Search for the cell housing the specified text and yield its [x, y] center coordinate. 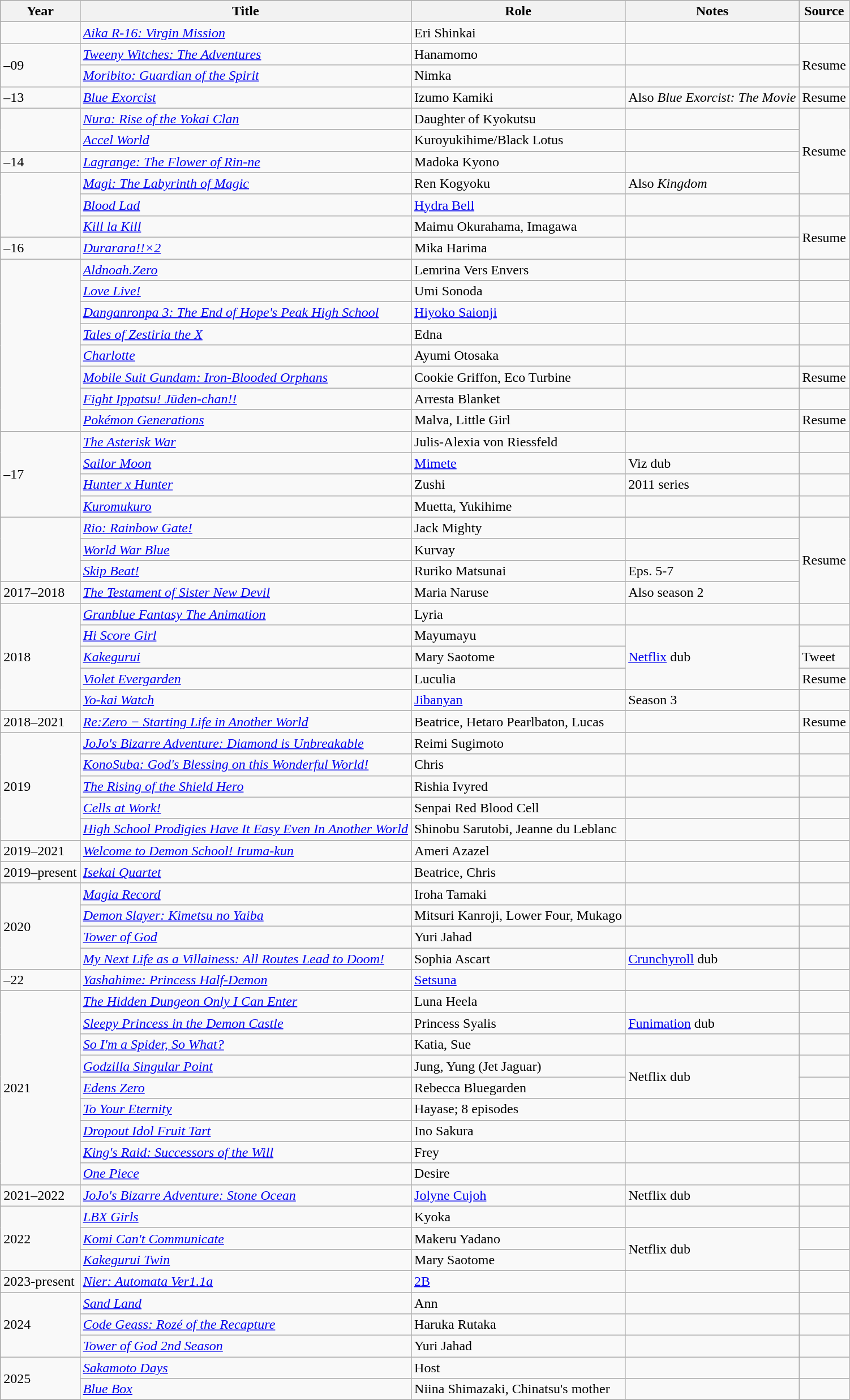
Hayase; 8 episodes [518, 1109]
Yo-kai Watch [246, 700]
2025 [40, 1379]
King's Raid: Successors of the Will [246, 1152]
2018 [40, 657]
–16 [40, 248]
Izumo Kamiki [518, 97]
Hydra Bell [518, 205]
Welcome to Demon School! Iruma-kun [246, 851]
Role [518, 11]
Reimi Sugimoto [518, 743]
Season 3 [712, 700]
One Piece [246, 1174]
Ino Sakura [518, 1131]
The Testament of Sister New Devil [246, 592]
Rio: Rainbow Gate! [246, 528]
Kill la Kill [246, 226]
Demon Slayer: Kimetsu no Yaiba [246, 915]
JoJo's Bizarre Adventure: Diamond is Unbreakable [246, 743]
To Your Eternity [246, 1109]
LBX Girls [246, 1217]
Julis-Alexia von Riessfeld [518, 442]
Sailor Moon [246, 463]
Frey [518, 1152]
Aldnoah.Zero [246, 270]
Kyoka [518, 1217]
Cookie Griffon, Eco Turbine [518, 377]
Also Kingdom [712, 183]
Jung, Yung (Jet Jaguar) [518, 1066]
Mimete [518, 463]
Sleepy Princess in the Demon Castle [246, 1023]
Lemrina Vers Envers [518, 270]
Re:Zero − Starting Life in Another World [246, 722]
Hanamomo [518, 54]
Makeru Yadano [518, 1238]
Tower of God 2nd Season [246, 1346]
Arresta Blanket [518, 399]
Jibanyan [518, 700]
Madoka Kyono [518, 162]
Yashahime: Princess Half-Demon [246, 980]
Ruriko Matsunai [518, 571]
Crunchyroll dub [712, 959]
Jolyne Cujoh [518, 1195]
2021 [40, 1088]
–14 [40, 162]
Malva, Little Girl [518, 420]
Mayumayu [518, 636]
Host [518, 1368]
2019 [40, 786]
Edens Zero [246, 1088]
Mobile Suit Gundam: Iron-Blooded Orphans [246, 377]
Zushi [518, 485]
–09 [40, 65]
Maria Naruse [518, 592]
2021–2022 [40, 1195]
Blue Box [246, 1389]
Fight Ippatsu! Jūden-chan!! [246, 399]
Lyria [518, 614]
My Next Life as a Villainess: All Routes Lead to Doom! [246, 959]
Kuromukuro [246, 506]
Charlotte [246, 356]
Rebecca Bluegarden [518, 1088]
Also Blue Exorcist: The Movie [712, 97]
Ann [518, 1303]
JoJo's Bizarre Adventure: Stone Ocean [246, 1195]
Blue Exorcist [246, 97]
2017–2018 [40, 592]
Title [246, 11]
Love Live! [246, 291]
2019–present [40, 872]
Desire [518, 1174]
Shinobu Sarutobi, Jeanne du Leblanc [518, 829]
Hi Score Girl [246, 636]
Haruka Rutaka [518, 1325]
Mitsuri Kanroji, Lower Four, Mukago [518, 915]
2011 series [712, 485]
Pokémon Generations [246, 420]
Muetta, Yukihime [518, 506]
Notes [712, 11]
Tales of Zestiria the X [246, 334]
2024 [40, 1324]
2B [518, 1281]
Eps. 5-7 [712, 571]
2023-present [40, 1281]
Granblue Fantasy The Animation [246, 614]
Sophia Ascart [518, 959]
Kurvay [518, 549]
Year [40, 11]
Tweeny Witches: The Adventures [246, 54]
The Rising of the Shield Hero [246, 786]
Code Geass: Rozé of the Recapture [246, 1325]
2020 [40, 926]
Ren Kogyoku [518, 183]
The Asterisk War [246, 442]
Nura: Rise of the Yokai Clan [246, 119]
Katia, Sue [518, 1045]
KonoSuba: God's Blessing on this Wonderful World! [246, 765]
Dropout Idol Fruit Tart [246, 1131]
Luculia [518, 679]
Kakegurui Twin [246, 1260]
Magi: The Labyrinth of Magic [246, 183]
Setsuna [518, 980]
Rishia Ivyred [518, 786]
Umi Sonoda [518, 291]
2019–2021 [40, 851]
Magia Record [246, 894]
Edna [518, 334]
Ameri Azazel [518, 851]
Funimation dub [712, 1023]
Durarara!!×2 [246, 248]
Cells at Work! [246, 808]
High School Prodigies Have It Easy Even In Another World [246, 829]
Beatrice, Hetaro Pearlbaton, Lucas [518, 722]
–13 [40, 97]
The Hidden Dungeon Only I Can Enter [246, 1002]
Aika R-16: Virgin Mission [246, 33]
Godzilla Singular Point [246, 1066]
Luna Heela [518, 1002]
So I'm a Spider, So What? [246, 1045]
Tower of God [246, 937]
Isekai Quartet [246, 872]
Accel World [246, 140]
Nier: Automata Ver1.1a [246, 1281]
Blood Lad [246, 205]
Beatrice, Chris [518, 872]
Kakegurui [246, 657]
Source [824, 11]
Kuroyukihime/Black Lotus [518, 140]
Nimka [518, 76]
Sakamoto Days [246, 1368]
Moribito: Guardian of the Spirit [246, 76]
Princess Syalis [518, 1023]
2022 [40, 1238]
Eri Shinkai [518, 33]
Senpai Red Blood Cell [518, 808]
Hiyoko Saionji [518, 313]
Also season 2 [712, 592]
Chris [518, 765]
Ayumi Otosaka [518, 356]
World War Blue [246, 549]
Hunter x Hunter [246, 485]
2018–2021 [40, 722]
Iroha Tamaki [518, 894]
–17 [40, 474]
Viz dub [712, 463]
Danganronpa 3: The End of Hope's Peak High School [246, 313]
Lagrange: The Flower of Rin-ne [246, 162]
Violet Evergarden [246, 679]
Skip Beat! [246, 571]
Jack Mighty [518, 528]
Mika Harima [518, 248]
Daughter of Kyokutsu [518, 119]
Komi Can't Communicate [246, 1238]
Maimu Okurahama, Imagawa [518, 226]
Tweet [824, 657]
Sand Land [246, 1303]
–22 [40, 980]
Niina Shimazaki, Chinatsu's mother [518, 1389]
